Capture the cell that displays the provided text and extract its [X, Y] central coordinate. 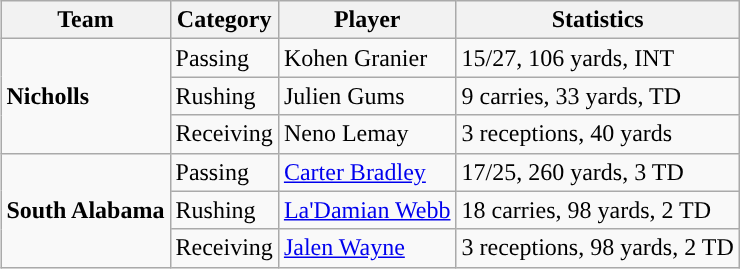
Nicholls [86, 96]
15/27, 106 yards, INT [598, 58]
Kohen Granier [367, 58]
3 receptions, 40 yards [598, 134]
Carter Bradley [367, 172]
Jalen Wayne [367, 248]
Player [367, 20]
3 receptions, 98 yards, 2 TD [598, 248]
9 carries, 33 yards, TD [598, 96]
Neno Lemay [367, 134]
La'Damian Webb [367, 210]
Team [86, 20]
South Alabama [86, 210]
Statistics [598, 20]
18 carries, 98 yards, 2 TD [598, 210]
Julien Gums [367, 96]
17/25, 260 yards, 3 TD [598, 172]
Category [224, 20]
